Return [x, y] of the center of cell containing provided text 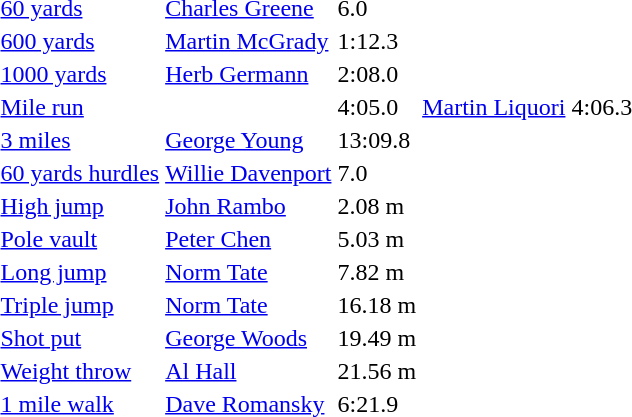
1:12.3 [377, 41]
4:05.0 [377, 107]
7.0 [377, 173]
George Young [248, 140]
Al Hall [248, 371]
Martin McGrady [248, 41]
Herb Germann [248, 74]
Martin Liquori [494, 107]
19.49 m [377, 338]
George Woods [248, 338]
2.08 m [377, 206]
2:08.0 [377, 74]
7.82 m [377, 272]
John Rambo [248, 206]
5.03 m [377, 239]
Peter Chen [248, 239]
13:09.8 [377, 140]
21.56 m [377, 371]
Willie Davenport [248, 173]
16.18 m [377, 305]
